Pinpoint the cell where the given text exists, returning its (x, y) midpoint coordinate. 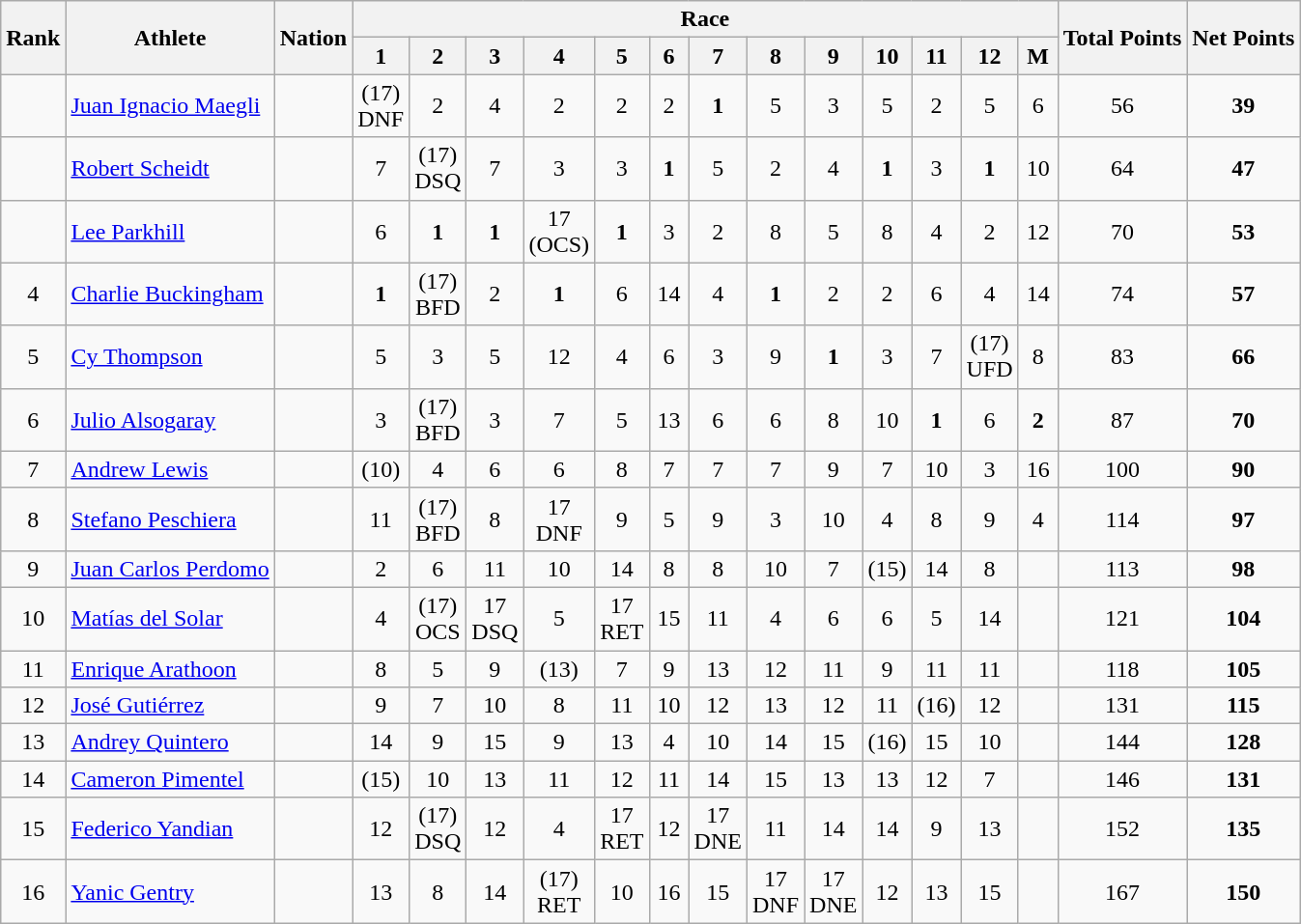
57 (1244, 294)
Juan Carlos Perdomo (170, 569)
Total Points (1122, 38)
104 (1244, 618)
98 (1244, 569)
Matías del Solar (170, 618)
(17)UFD (989, 357)
150 (1244, 892)
118 (1122, 669)
Cy Thompson (170, 357)
Federico Yandian (170, 828)
128 (1244, 742)
(17) BFD (438, 294)
Net Points (1244, 38)
Stefano Peschiera (170, 519)
(17)OCS (438, 618)
José Gutiérrez (170, 706)
105 (1244, 669)
Nation (313, 38)
39 (1244, 106)
121 (1122, 618)
Enrique Arathoon (170, 669)
Athlete (170, 38)
56 (1122, 106)
Robert Scheidt (170, 168)
152 (1122, 828)
167 (1122, 892)
64 (1122, 168)
47 (1244, 168)
144 (1122, 742)
(13) (559, 669)
114 (1122, 519)
Julio Alsogaray (170, 419)
90 (1244, 469)
Cameron Pimentel (170, 779)
17DSQ (495, 618)
Rank (33, 38)
83 (1122, 357)
(17)RET (559, 892)
97 (1244, 519)
(17)DNF (381, 106)
74 (1122, 294)
100 (1122, 469)
146 (1122, 779)
Juan Ignacio Maegli (170, 106)
Lee Parkhill (170, 232)
53 (1244, 232)
113 (1122, 569)
17(OCS) (559, 232)
135 (1244, 828)
M (1037, 56)
Andrew Lewis (170, 469)
66 (1244, 357)
115 (1244, 706)
Andrey Quintero (170, 742)
87 (1122, 419)
Race (705, 19)
(10) (381, 469)
Yanic Gentry (170, 892)
Charlie Buckingham (170, 294)
